Scan for the cell matching the given text and deliver its [X, Y] coordinate at center. 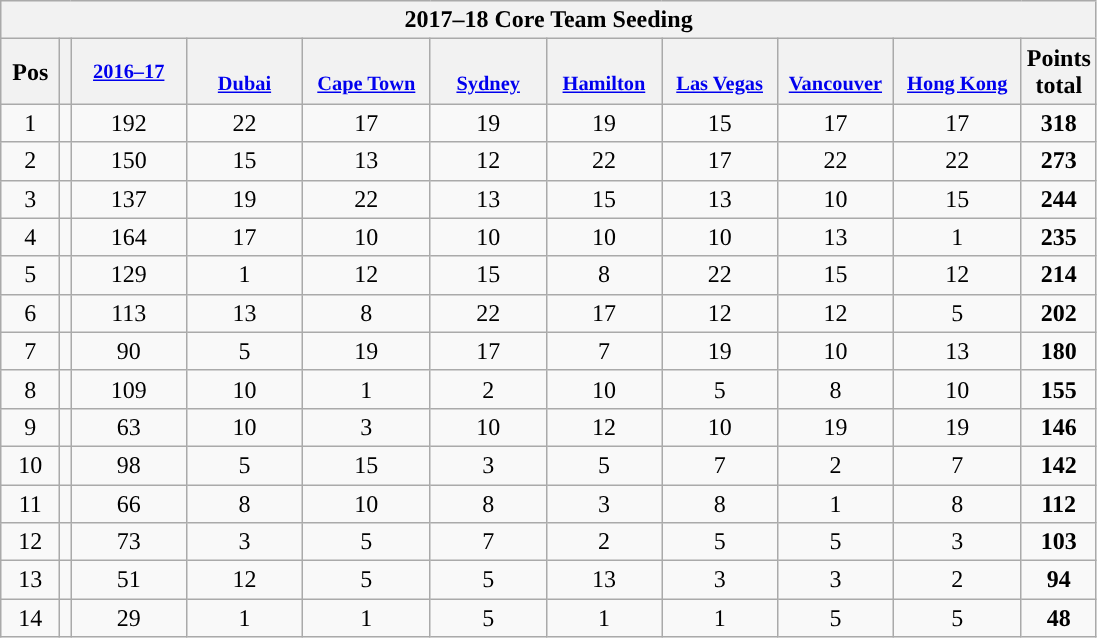
Dubai [245, 72]
9 [30, 427]
2016–17 [129, 72]
113 [129, 313]
66 [129, 503]
98 [129, 465]
Cape Town [366, 72]
14 [30, 618]
235 [1058, 237]
Las Vegas [720, 72]
4 [30, 237]
Pos [30, 72]
90 [129, 351]
63 [129, 427]
11 [30, 503]
214 [1058, 275]
142 [1058, 465]
192 [129, 123]
29 [129, 618]
129 [129, 275]
109 [129, 389]
137 [129, 199]
164 [129, 237]
73 [129, 542]
2017–18 Core Team Seeding [549, 20]
273 [1058, 161]
Hong Kong [957, 72]
155 [1058, 389]
51 [129, 580]
48 [1058, 618]
103 [1058, 542]
318 [1058, 123]
202 [1058, 313]
150 [129, 161]
Pointstotal [1058, 72]
146 [1058, 427]
Hamilton [604, 72]
Vancouver [836, 72]
244 [1058, 199]
6 [30, 313]
180 [1058, 351]
Sydney [488, 72]
112 [1058, 503]
94 [1058, 580]
